Return the [X, Y] coordinate for the center point of the cell that contains the specified text.  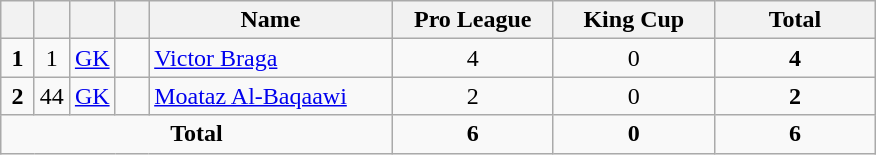
Victor Braga [271, 58]
44 [52, 96]
Moataz Al-Baqaawi [271, 96]
Name [271, 20]
Pro League [472, 20]
King Cup [634, 20]
